From the cell containing the given text, extract its center point as [x, y] coordinate. 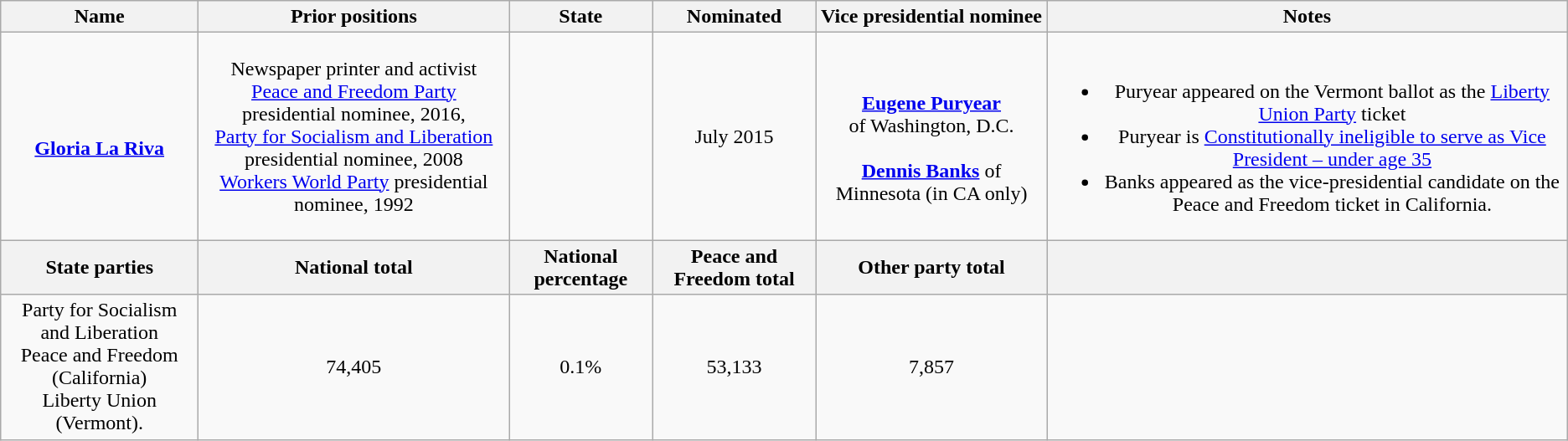
National percentage [581, 268]
State parties [100, 268]
Name [100, 17]
Vice presidential nominee [931, 17]
7,857 [931, 367]
Prior positions [353, 17]
Peace and Freedom total [735, 268]
State [581, 17]
July 2015 [735, 136]
Nominated [735, 17]
Gloria La Riva [100, 136]
Other party total [931, 268]
National total [353, 268]
Eugene Puryearof Washington, D.C.Dennis Banks of Minnesota (in CA only) [931, 136]
Party for Socialism and Liberation Peace and Freedom(California)Liberty Union(Vermont). [100, 367]
74,405 [353, 367]
Notes [1308, 17]
0.1% [581, 367]
53,133 [735, 367]
